Scan for the cell matching the given text and deliver its [X, Y] coordinate at center. 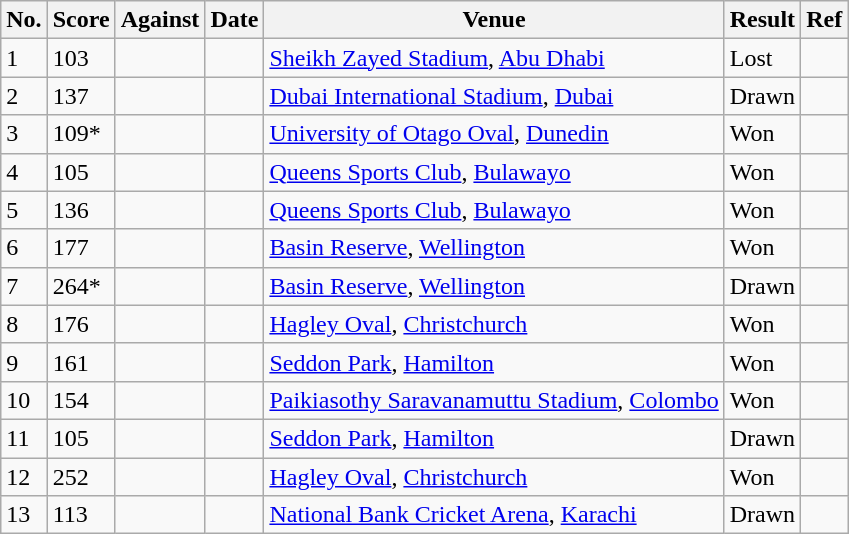
3 [24, 134]
154 [81, 400]
Lost [762, 58]
Paikiasothy Saravanamuttu Stadium, Colombo [494, 400]
264* [81, 286]
University of Otago Oval, Dunedin [494, 134]
103 [81, 58]
No. [24, 20]
Ref [824, 20]
6 [24, 248]
10 [24, 400]
Sheikh Zayed Stadium, Abu Dhabi [494, 58]
8 [24, 324]
11 [24, 438]
1 [24, 58]
Result [762, 20]
176 [81, 324]
9 [24, 362]
109* [81, 134]
Date [234, 20]
137 [81, 96]
113 [81, 515]
Venue [494, 20]
7 [24, 286]
National Bank Cricket Arena, Karachi [494, 515]
252 [81, 477]
161 [81, 362]
13 [24, 515]
Score [81, 20]
136 [81, 210]
5 [24, 210]
177 [81, 248]
12 [24, 477]
4 [24, 172]
2 [24, 96]
Dubai International Stadium, Dubai [494, 96]
Against [160, 20]
